For the text-containing cell, return its midpoint in [X, Y] coordinate format. 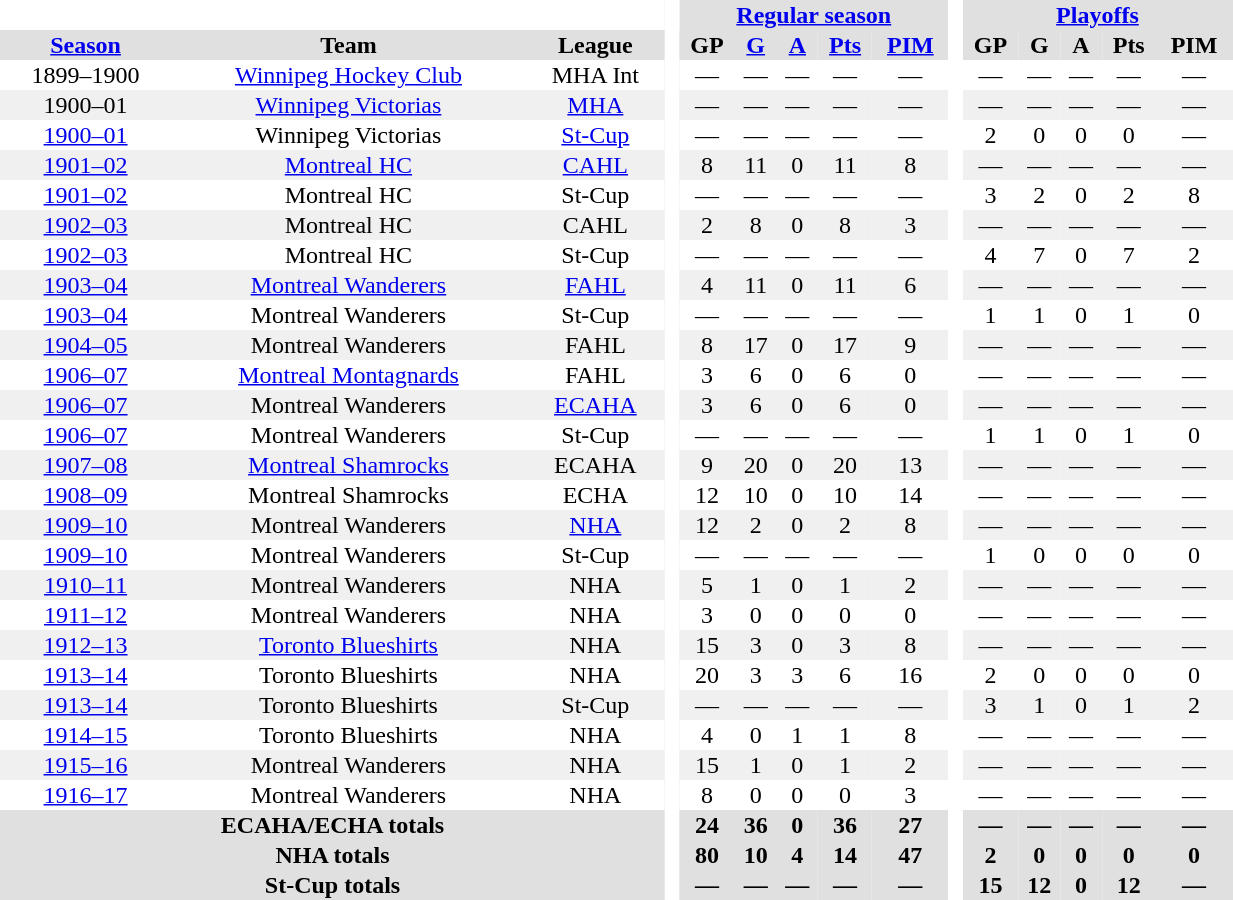
1912–13 [86, 645]
24 [707, 825]
Winnipeg Hockey Club [348, 75]
ECHA [596, 495]
Season [86, 45]
Playoffs [1098, 15]
27 [910, 825]
1916–17 [86, 795]
1904–05 [86, 345]
1899–1900 [86, 75]
1911–12 [86, 615]
Regular season [814, 15]
Montreal Montagnards [348, 375]
ECAHA/ECHA totals [332, 825]
47 [910, 855]
NHA totals [332, 855]
16 [910, 675]
MHA Int [596, 75]
Team [348, 45]
1907–08 [86, 465]
1908–09 [86, 495]
MHA [596, 105]
5 [707, 585]
1915–16 [86, 765]
13 [910, 465]
80 [707, 855]
1914–15 [86, 735]
League [596, 45]
St-Cup totals [332, 885]
1910–11 [86, 585]
